Extract the [x, y] coordinate from the center of the cell holding the provided text.  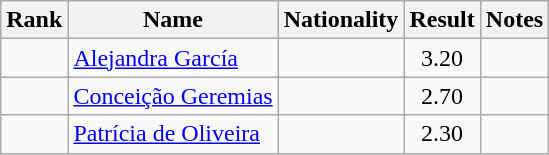
2.30 [442, 134]
Name [173, 20]
Nationality [341, 20]
Alejandra García [173, 58]
2.70 [442, 96]
Rank [34, 20]
Notes [514, 20]
Conceição Geremias [173, 96]
3.20 [442, 58]
Result [442, 20]
Patrícia de Oliveira [173, 134]
